Detect which cell encompasses the target text, then output its [x, y] center coordinate. 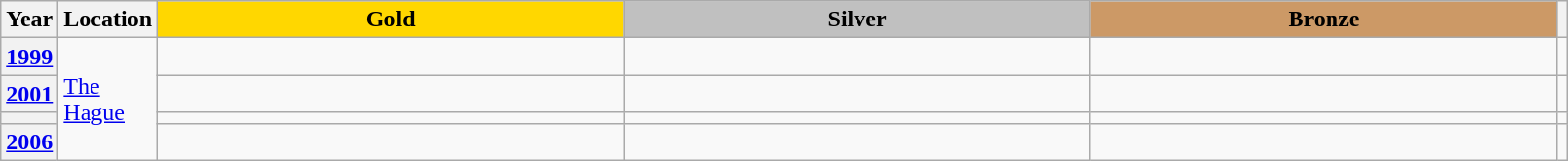
Silver [857, 20]
2006 [29, 141]
Location [108, 20]
The Hague [108, 100]
Year [29, 20]
2001 [29, 94]
Gold [391, 20]
Bronze [1324, 20]
1999 [29, 57]
